Extract the [X, Y] coordinate from the center of the cell holding the provided text.  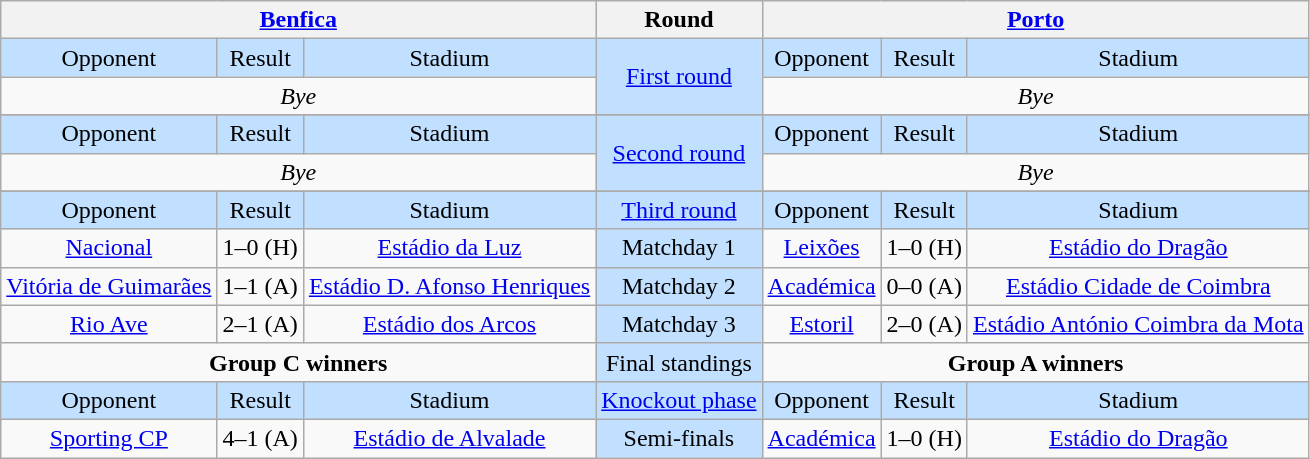
Estádio de Alvalade [449, 438]
Benfica [298, 20]
2–1 (A) [260, 324]
Estádio da Luz [449, 248]
Estádio António Coimbra da Mota [1138, 324]
Estoril [822, 324]
Matchday 3 [679, 324]
Round [679, 20]
Estádio Cidade de Coimbra [1138, 286]
Estádio dos Arcos [449, 324]
Sporting CP [109, 438]
Porto [1036, 20]
Rio Ave [109, 324]
Estádio D. Afonso Henriques [449, 286]
4–1 (A) [260, 438]
Knockout phase [679, 400]
Second round [679, 153]
Group A winners [1036, 362]
2–0 (A) [924, 324]
Semi-finals [679, 438]
1–1 (A) [260, 286]
First round [679, 77]
Third round [679, 210]
Nacional [109, 248]
Final standings [679, 362]
Group C winners [298, 362]
Leixões [822, 248]
Matchday 1 [679, 248]
0–0 (A) [924, 286]
Matchday 2 [679, 286]
Vitória de Guimarães [109, 286]
